Determine the [x, y] coordinate at the center of the cell enclosing the given text.  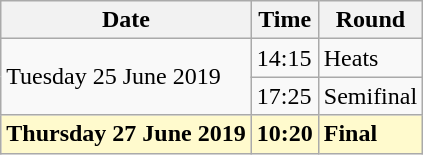
Time [284, 20]
Semifinal [370, 96]
Date [126, 20]
10:20 [284, 134]
Tuesday 25 June 2019 [126, 77]
Heats [370, 58]
Thursday 27 June 2019 [126, 134]
Final [370, 134]
17:25 [284, 96]
Round [370, 20]
14:15 [284, 58]
